Provide the [x, y] coordinate of the cell's center where the given text is located.  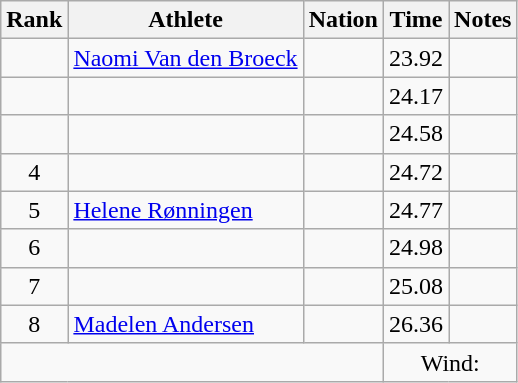
24.17 [416, 96]
24.98 [416, 248]
Time [416, 20]
Naomi Van den Broeck [186, 58]
Madelen Andersen [186, 324]
24.72 [416, 172]
Wind: [450, 362]
25.08 [416, 286]
7 [34, 286]
4 [34, 172]
23.92 [416, 58]
Athlete [186, 20]
8 [34, 324]
24.77 [416, 210]
Nation [343, 20]
Helene Rønningen [186, 210]
Rank [34, 20]
6 [34, 248]
Notes [483, 20]
26.36 [416, 324]
24.58 [416, 134]
5 [34, 210]
